Return (X, Y) of the center of cell containing provided text 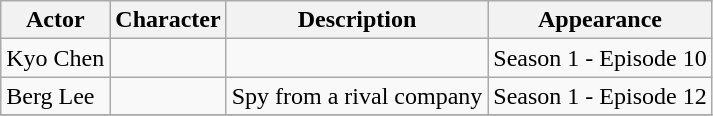
Spy from a rival company (357, 96)
Season 1 - Episode 10 (600, 58)
Description (357, 20)
Appearance (600, 20)
Actor (56, 20)
Character (168, 20)
Kyo Chen (56, 58)
Season 1 - Episode 12 (600, 96)
Berg Lee (56, 96)
